Detect which cell encompasses the target text, then output its [x, y] center coordinate. 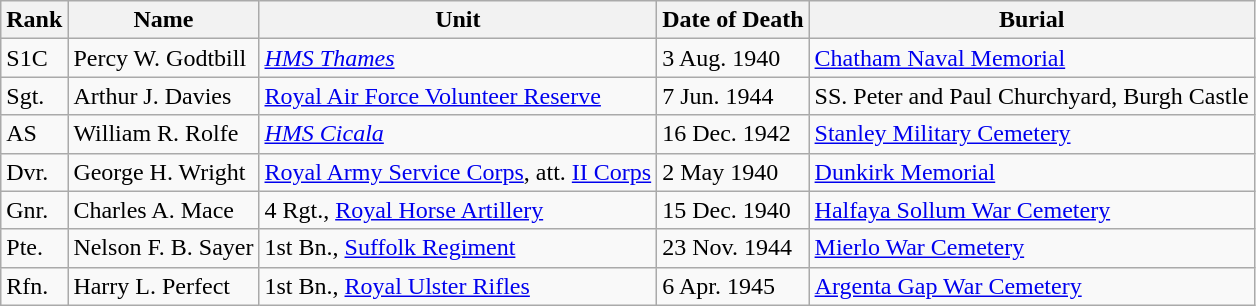
Dvr. [34, 172]
Percy W. Godtbill [164, 58]
Argenta Gap War Cemetery [1032, 286]
SS. Peter and Paul Churchyard, Burgh Castle [1032, 96]
S1C [34, 58]
Stanley Military Cemetery [1032, 134]
Rfn. [34, 286]
15 Dec. 1940 [733, 210]
Mierlo War Cemetery [1032, 248]
Arthur J. Davies [164, 96]
23 Nov. 1944 [733, 248]
Burial [1032, 20]
Rank [34, 20]
Date of Death [733, 20]
16 Dec. 1942 [733, 134]
3 Aug. 1940 [733, 58]
Halfaya Sollum War Cemetery [1032, 210]
Pte. [34, 248]
Name [164, 20]
Chatham Naval Memorial [1032, 58]
Nelson F. B. Sayer [164, 248]
Sgt. [34, 96]
7 Jun. 1944 [733, 96]
Royal Army Service Corps, att. II Corps [458, 172]
HMS Thames [458, 58]
George H. Wright [164, 172]
Royal Air Force Volunteer Reserve [458, 96]
2 May 1940 [733, 172]
Gnr. [34, 210]
Dunkirk Memorial [1032, 172]
Unit [458, 20]
4 Rgt., Royal Horse Artillery [458, 210]
6 Apr. 1945 [733, 286]
Charles A. Mace [164, 210]
HMS Cicala [458, 134]
William R. Rolfe [164, 134]
1st Bn., Suffolk Regiment [458, 248]
Harry L. Perfect [164, 286]
1st Bn., Royal Ulster Rifles [458, 286]
AS [34, 134]
